Detect which cell encompasses the target text, then output its (X, Y) center coordinate. 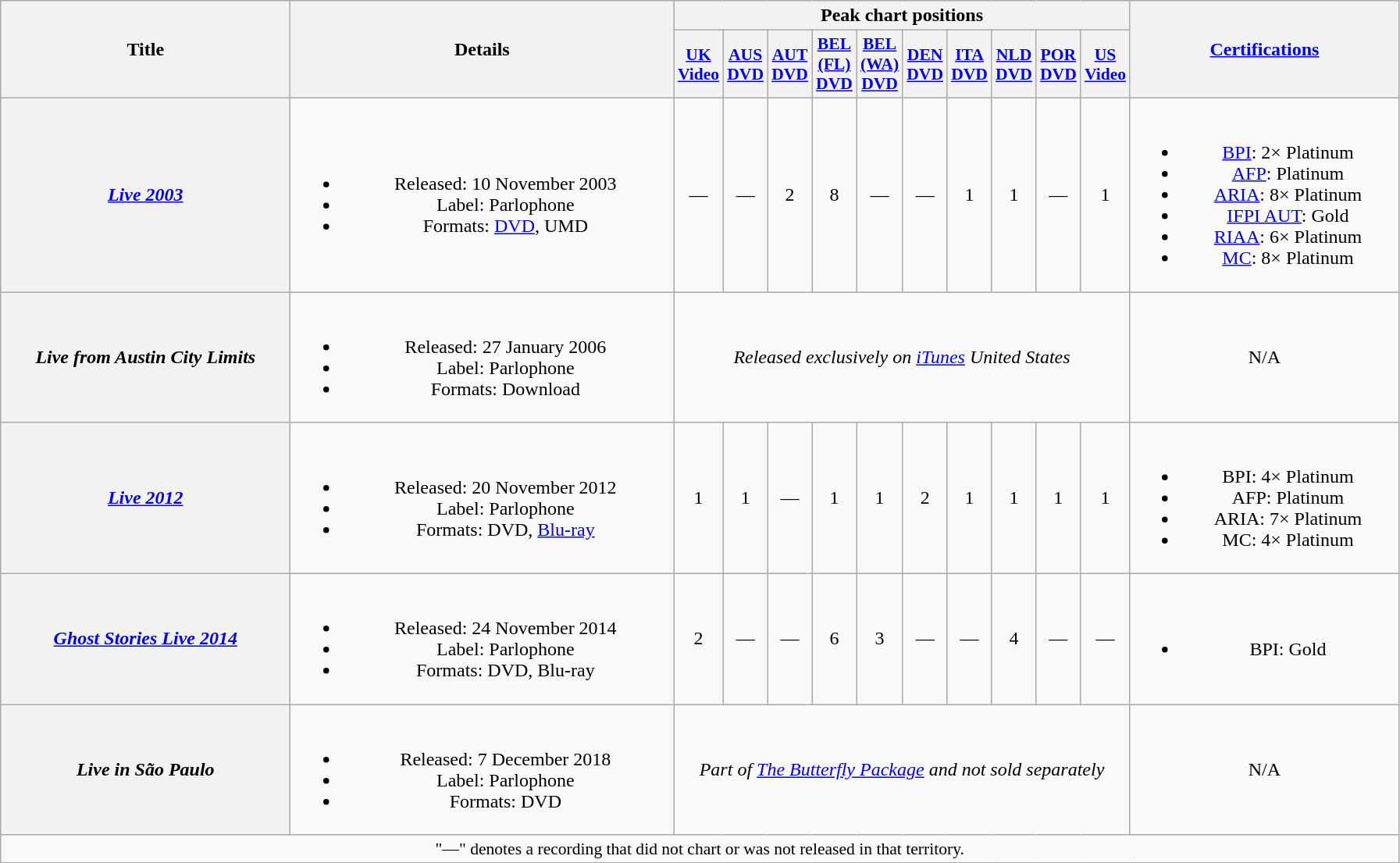
BPI: 4× PlatinumAFP: PlatinumARIA: 7× PlatinumMC: 4× Platinum (1265, 498)
BEL(FL)DVD (834, 64)
8 (834, 194)
ITADVD (970, 64)
6 (834, 639)
Details (483, 50)
Released exclusively on iTunes United States (902, 358)
Title (145, 50)
NLDDVD (1013, 64)
3 (879, 639)
Released: 7 December 2018Label: ParlophoneFormats: DVD (483, 770)
PORDVD (1059, 64)
Ghost Stories Live 2014 (145, 639)
DENDVD (924, 64)
Peak chart positions (902, 16)
Live 2003 (145, 194)
AUTDVD (790, 64)
Released: 10 November 2003Label: ParlophoneFormats: DVD, UMD (483, 194)
BPI: 2× PlatinumAFP: PlatinumARIA: 8× PlatinumIFPI AUT: GoldRIAA: 6× PlatinumMC: 8× Platinum (1265, 194)
Part of The Butterfly Package and not sold separately (902, 770)
Live from Austin City Limits (145, 358)
BEL(WA)DVD (879, 64)
Released: 24 November 2014Label: ParlophoneFormats: DVD, Blu-ray (483, 639)
BPI: Gold (1265, 639)
"—" denotes a recording that did not chart or was not released in that territory. (700, 849)
USVideo (1106, 64)
4 (1013, 639)
UKVideo (698, 64)
Live 2012 (145, 498)
Live in São Paulo (145, 770)
Released: 27 January 2006Label: ParlophoneFormats: Download (483, 358)
Released: 20 November 2012Label: ParlophoneFormats: DVD, Blu-ray (483, 498)
AUSDVD (745, 64)
Certifications (1265, 50)
